Capture the cell that displays the provided text and extract its (x, y) central coordinate. 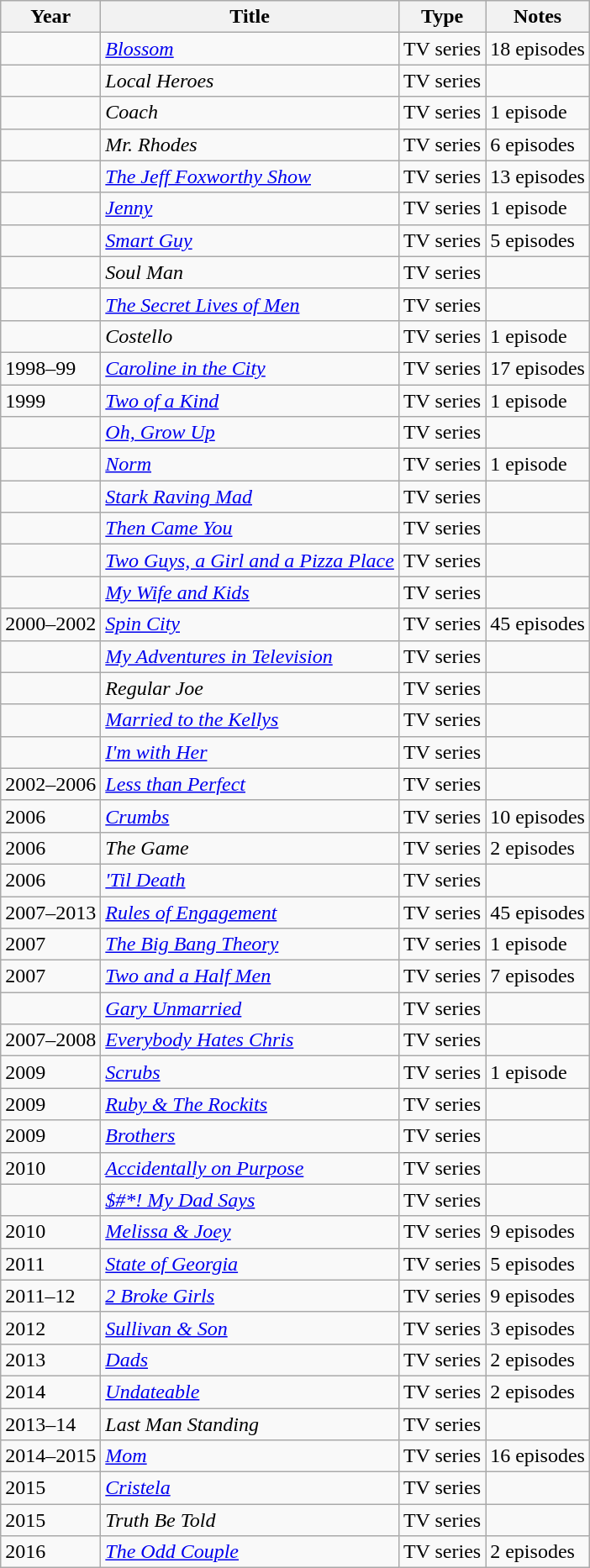
Gary Unmarried (250, 1008)
Caroline in the City (250, 368)
Spin City (250, 624)
Smart Guy (250, 240)
13 episodes (538, 176)
My Wife and Kids (250, 592)
Two Guys, a Girl and a Pizza Place (250, 560)
Accidentally on Purpose (250, 1168)
Year (50, 17)
Married to the Kellys (250, 720)
2000–2002 (50, 624)
Two and a Half Men (250, 976)
Regular Joe (250, 688)
Two of a Kind (250, 401)
The Secret Lives of Men (250, 304)
Crumbs (250, 816)
Melissa & Joey (250, 1232)
2002–2006 (50, 784)
Stark Raving Mad (250, 497)
Title (250, 17)
Cristela (250, 1488)
Notes (538, 17)
Scrubs (250, 1072)
Oh, Grow Up (250, 433)
2014 (50, 1392)
2011 (50, 1264)
1999 (50, 401)
Everybody Hates Chris (250, 1040)
16 episodes (538, 1456)
2007–2013 (50, 912)
Soul Man (250, 272)
2011–12 (50, 1296)
Dads (250, 1360)
Ruby & The Rockits (250, 1104)
7 episodes (538, 976)
Then Came You (250, 529)
Truth Be Told (250, 1520)
Costello (250, 336)
$#*! My Dad Says (250, 1200)
My Adventures in Television (250, 656)
18 episodes (538, 49)
2013 (50, 1360)
Type (442, 17)
Brothers (250, 1136)
2007–2008 (50, 1040)
Local Heroes (250, 81)
'Til Death (250, 880)
Less than Perfect (250, 784)
Undateable (250, 1392)
The Game (250, 848)
3 episodes (538, 1328)
The Odd Couple (250, 1552)
2013–14 (50, 1424)
2016 (50, 1552)
The Jeff Foxworthy Show (250, 176)
State of Georgia (250, 1264)
Jenny (250, 208)
Last Man Standing (250, 1424)
2 Broke Girls (250, 1296)
2014–2015 (50, 1456)
2012 (50, 1328)
Norm (250, 465)
Mr. Rhodes (250, 145)
Coach (250, 113)
I'm with Her (250, 752)
10 episodes (538, 816)
Sullivan & Son (250, 1328)
Blossom (250, 49)
1998–99 (50, 368)
6 episodes (538, 145)
17 episodes (538, 368)
Rules of Engagement (250, 912)
Mom (250, 1456)
The Big Bang Theory (250, 944)
